Scan for the cell matching the given text and deliver its (X, Y) coordinate at center. 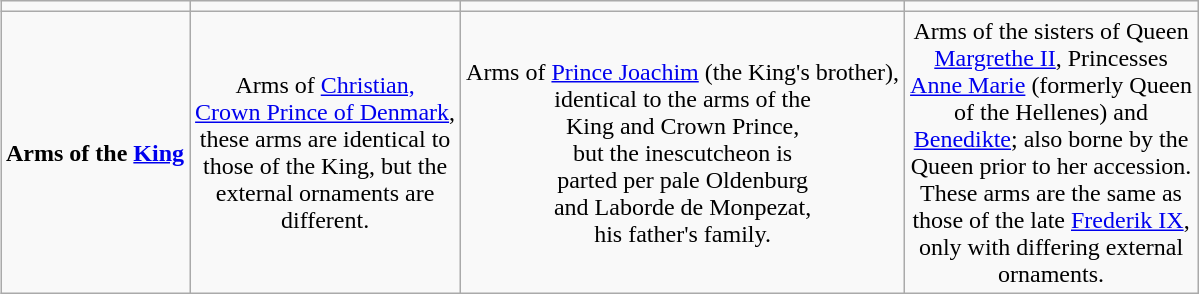
Arms of Christian, Crown Prince of Denmark,these arms are identical tothose of the King, but the external ornaments are different. (326, 152)
Arms of the King (94, 152)
